Determine the (x, y) coordinate at the center of the cell enclosing the given text.  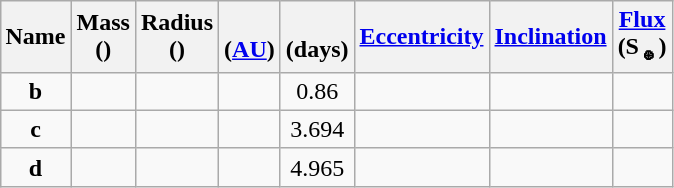
3.694 (317, 129)
c (36, 129)
d (36, 167)
Mass() (103, 36)
(AU) (250, 36)
(days) (317, 36)
0.86 (317, 91)
Radius() (176, 36)
Flux(S🜨) (642, 36)
4.965 (317, 167)
Inclination (550, 36)
b (36, 91)
Eccentricity (422, 36)
Name (36, 36)
